Search for the cell housing the specified text and yield its (X, Y) center coordinate. 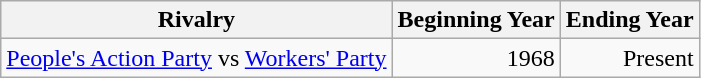
Present (630, 58)
1968 (476, 58)
Rivalry (196, 20)
People's Action Party vs Workers' Party (196, 58)
Beginning Year (476, 20)
Ending Year (630, 20)
